Return (X, Y) of the center of cell containing provided text 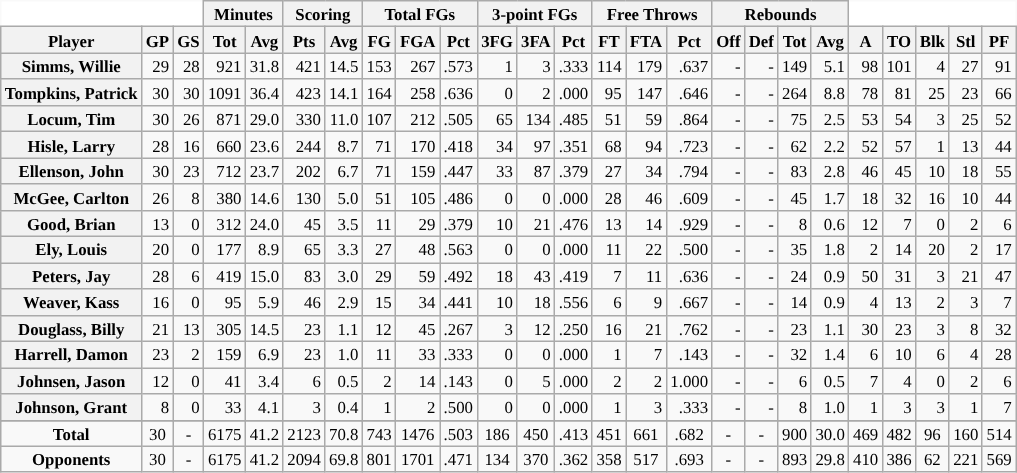
871 (225, 119)
450 (536, 433)
.250 (574, 328)
.503 (459, 433)
3.5 (344, 224)
57 (898, 145)
451 (608, 433)
312 (225, 224)
.441 (459, 302)
5 (536, 381)
244 (304, 145)
.682 (689, 433)
69.8 (344, 459)
Johnson, Grant (72, 407)
370 (536, 459)
Tompkins, Patrick (72, 93)
Simms, Willie (72, 66)
15.0 (265, 276)
661 (646, 433)
6.9 (265, 355)
FG (378, 40)
130 (304, 197)
Total FGs (420, 14)
TO (898, 40)
358 (608, 459)
24 (794, 276)
.471 (459, 459)
469 (866, 433)
.486 (459, 197)
Ellenson, John (72, 171)
GP (158, 40)
78 (866, 93)
2123 (304, 433)
87 (536, 171)
68 (608, 145)
6.7 (344, 171)
164 (378, 93)
94 (646, 145)
91 (998, 66)
900 (794, 433)
36.4 (265, 93)
801 (378, 459)
22 (646, 250)
410 (866, 459)
14.6 (265, 197)
.556 (574, 302)
FT (608, 40)
.362 (574, 459)
Total (72, 433)
101 (898, 66)
386 (898, 459)
Blk (932, 40)
2.5 (830, 119)
70.8 (344, 433)
149 (794, 66)
.485 (574, 119)
3FG (497, 40)
PF (998, 40)
53 (866, 119)
30.0 (830, 433)
.762 (689, 328)
.667 (689, 302)
.476 (574, 224)
.413 (574, 433)
380 (225, 197)
3.4 (265, 381)
3.3 (344, 250)
FTA (646, 40)
.573 (459, 66)
Opponents (72, 459)
11.0 (344, 119)
Free Throws (652, 14)
105 (418, 197)
43 (536, 276)
8.7 (344, 145)
35 (794, 250)
482 (898, 433)
15 (378, 302)
3-point FGs (534, 14)
264 (794, 93)
55 (998, 171)
514 (998, 433)
177 (225, 250)
Douglass, Billy (72, 328)
A (866, 40)
23.6 (265, 145)
Peters, Jay (72, 276)
31 (898, 276)
.492 (459, 276)
Scoring (322, 14)
0.6 (830, 224)
.646 (689, 93)
330 (304, 119)
1476 (418, 433)
96 (932, 433)
.794 (689, 171)
.351 (574, 145)
Locum, Tim (72, 119)
305 (225, 328)
2.9 (344, 302)
.418 (459, 145)
66 (998, 93)
107 (378, 119)
419 (225, 276)
54 (898, 119)
1.7 (830, 197)
8.8 (830, 93)
1.8 (830, 250)
1091 (225, 93)
23.7 (265, 171)
517 (646, 459)
569 (998, 459)
29.0 (265, 119)
1701 (418, 459)
Hisle, Larry (72, 145)
41 (225, 381)
17 (998, 250)
Rebounds (780, 14)
.637 (689, 66)
97 (536, 145)
Stl (966, 40)
5.0 (344, 197)
GS (188, 40)
2.8 (830, 171)
1.4 (830, 355)
50 (866, 276)
14.1 (344, 93)
160 (966, 433)
Weaver, Kass (72, 302)
31.8 (265, 66)
Harrell, Damon (72, 355)
.929 (689, 224)
48 (418, 250)
.505 (459, 119)
114 (608, 66)
712 (225, 171)
4.1 (265, 407)
153 (378, 66)
423 (304, 93)
3FA (536, 40)
893 (794, 459)
2094 (304, 459)
3.0 (344, 276)
.419 (574, 276)
Off (728, 40)
212 (418, 119)
Johnsen, Jason (72, 381)
McGee, Carlton (72, 197)
8.9 (265, 250)
.609 (689, 197)
81 (898, 93)
Good, Brian (72, 224)
258 (418, 93)
5.9 (265, 302)
24.0 (265, 224)
147 (646, 93)
421 (304, 66)
Ely, Louis (72, 250)
.563 (459, 250)
.267 (459, 328)
202 (304, 171)
9 (646, 302)
98 (866, 66)
FGA (418, 40)
267 (418, 66)
170 (418, 145)
Player (72, 40)
.447 (459, 171)
1.000 (689, 381)
921 (225, 66)
29.8 (830, 459)
Def (762, 40)
2.2 (830, 145)
221 (966, 459)
Pts (304, 40)
Minutes (244, 14)
5.1 (830, 66)
.723 (689, 145)
.864 (689, 119)
179 (646, 66)
660 (225, 145)
75 (794, 119)
0.4 (344, 407)
743 (378, 433)
186 (497, 433)
47 (998, 276)
.693 (689, 459)
